Find where the given text appears and provide that cell's center as [x, y] coordinate. 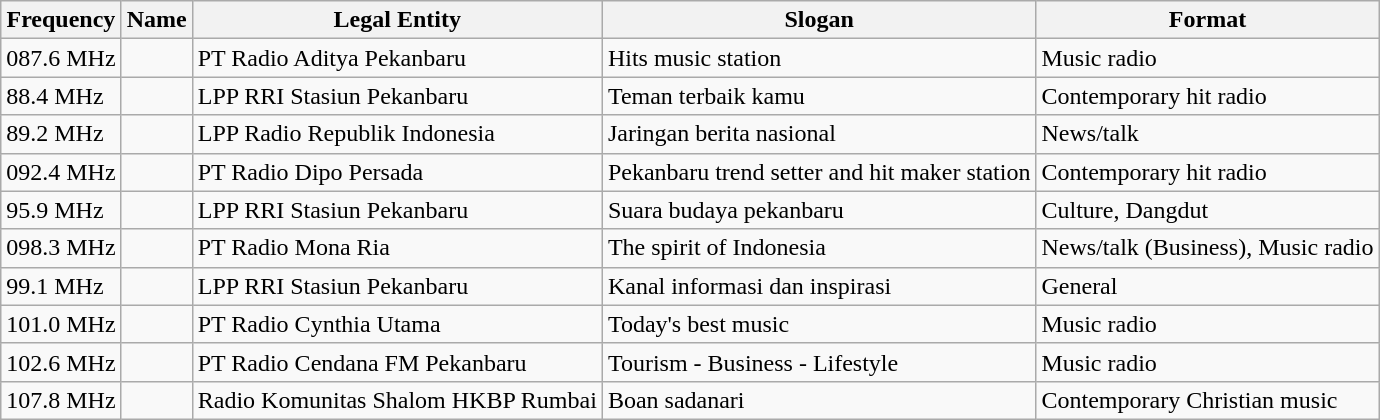
95.9 MHz [61, 210]
Contemporary Christian music [1208, 400]
The spirit of Indonesia [819, 248]
Pekanbaru trend setter and hit maker station [819, 172]
Today's best music [819, 324]
092.4 MHz [61, 172]
107.8 MHz [61, 400]
Jaringan berita nasional [819, 134]
Radio Komunitas Shalom HKBP Rumbai [397, 400]
Teman terbaik kamu [819, 96]
Suara budaya pekanbaru [819, 210]
101.0 MHz [61, 324]
PT Radio Cendana FM Pekanbaru [397, 362]
PT Radio Aditya Pekanbaru [397, 58]
89.2 MHz [61, 134]
Format [1208, 20]
88.4 MHz [61, 96]
Boan sadanari [819, 400]
Kanal informasi dan inspirasi [819, 286]
Hits music station [819, 58]
Tourism - Business - Lifestyle [819, 362]
News/talk (Business), Music radio [1208, 248]
Name [156, 20]
Legal Entity [397, 20]
LPP Radio Republik Indonesia [397, 134]
PT Radio Cynthia Utama [397, 324]
Slogan [819, 20]
News/talk [1208, 134]
PT Radio Dipo Persada [397, 172]
99.1 MHz [61, 286]
PT Radio Mona Ria [397, 248]
Frequency [61, 20]
General [1208, 286]
Culture, Dangdut [1208, 210]
102.6 MHz [61, 362]
087.6 MHz [61, 58]
098.3 MHz [61, 248]
